Identify which cell holds the provided text, then report its (X, Y) central coordinate. 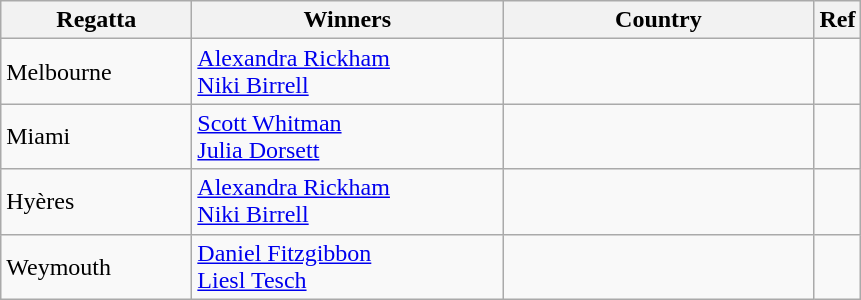
Regatta (96, 20)
Weymouth (96, 266)
Country (658, 20)
Hyères (96, 202)
Miami (96, 136)
Ref (838, 20)
Scott WhitmanJulia Dorsett (348, 136)
Melbourne (96, 72)
Winners (348, 20)
Daniel FitzgibbonLiesl Tesch (348, 266)
